Return the (X, Y) coordinate for the center point of the cell that contains the specified text.  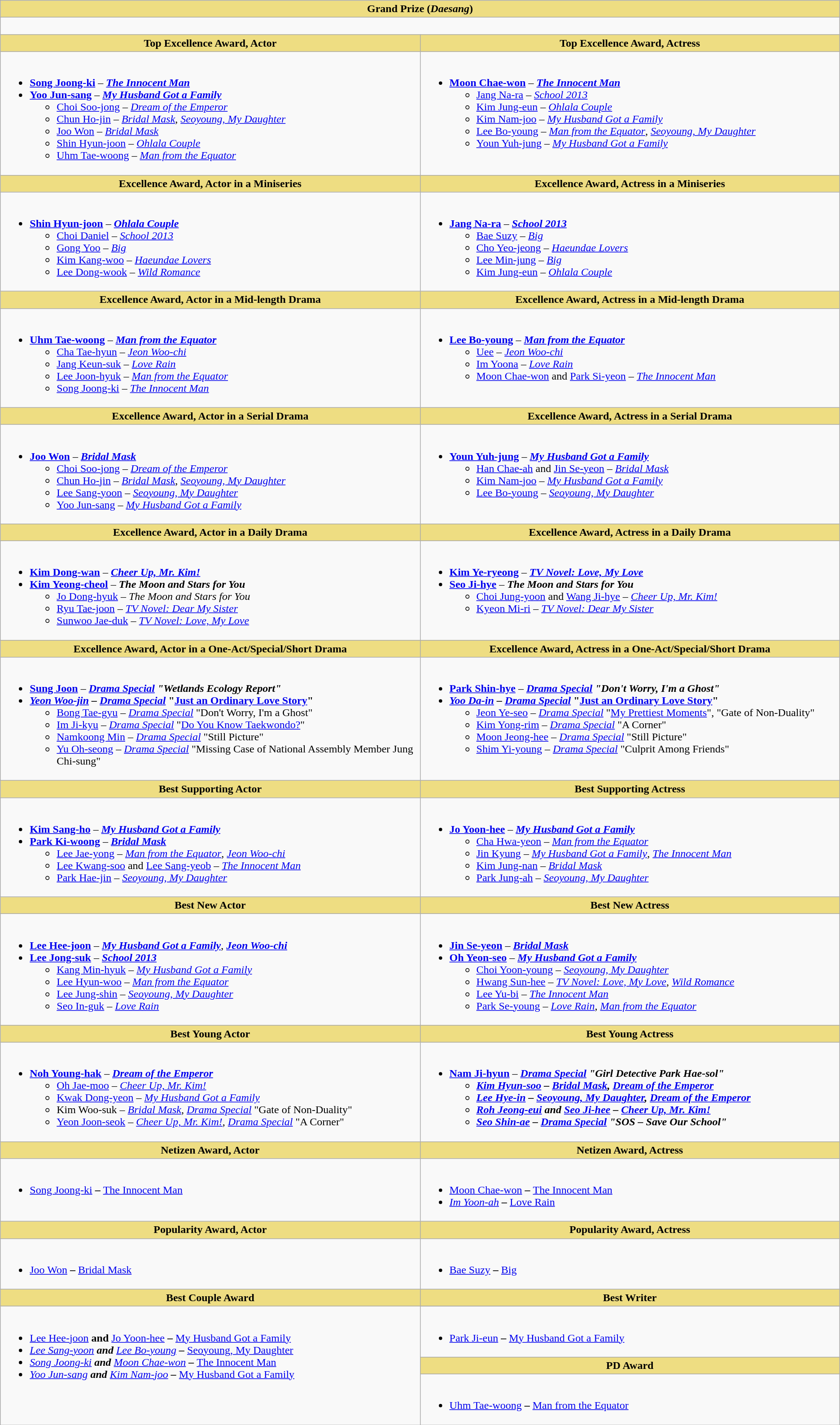
Lee Bo-young – Man from the EquatorUee – Jeon Woo-chiIm Yoona – Love RainMoon Chae-won and Park Si-yeon – The Innocent Man (630, 358)
Excellence Award, Actor in a Mid-length Drama (210, 300)
Grand Prize (Daesang) (420, 9)
Excellence Award, Actress in a Serial Drama (630, 416)
Uhm Tae-woong – Man from the Equator (630, 1399)
Netizen Award, Actress (630, 1150)
Joo Won – Bridal Mask (210, 1263)
Shin Hyun-joon – Ohlala CoupleChoi Daniel – School 2013Gong Yoo – BigKim Kang-woo – Haeundae LoversLee Dong-wook – Wild Romance (210, 241)
Moon Chae-won – The Innocent ManIm Yoon-ah – Love Rain (630, 1190)
PD Award (630, 1365)
Best Supporting Actress (630, 789)
Bae Suzy – Big (630, 1263)
Excellence Award, Actor in a Serial Drama (210, 416)
Netizen Award, Actor (210, 1150)
Excellence Award, Actor in a Miniseries (210, 184)
Excellence Award, Actor in a Daily Drama (210, 532)
Best Young Actress (630, 1034)
Top Excellence Award, Actress (630, 43)
Excellence Award, Actor in a One-Act/Special/Short Drama (210, 648)
Popularity Award, Actress (630, 1230)
Best Writer (630, 1298)
Jang Na-ra – School 2013Bae Suzy – BigCho Yeo-jeong – Haeundae LoversLee Min-jung – BigKim Jung-eun – Ohlala Couple (630, 241)
Popularity Award, Actor (210, 1230)
Song Joong-ki – The Innocent Man (210, 1190)
Best Young Actor (210, 1034)
Excellence Award, Actress in a Miniseries (630, 184)
Excellence Award, Actress in a One-Act/Special/Short Drama (630, 648)
Excellence Award, Actress in a Mid-length Drama (630, 300)
Park Ji-eun – My Husband Got a Family (630, 1332)
Top Excellence Award, Actor (210, 43)
Best Couple Award (210, 1298)
Best New Actor (210, 905)
Best Supporting Actor (210, 789)
Excellence Award, Actress in a Daily Drama (630, 532)
Best New Actress (630, 905)
